Find where the given text appears and provide that cell's center as (x, y) coordinate. 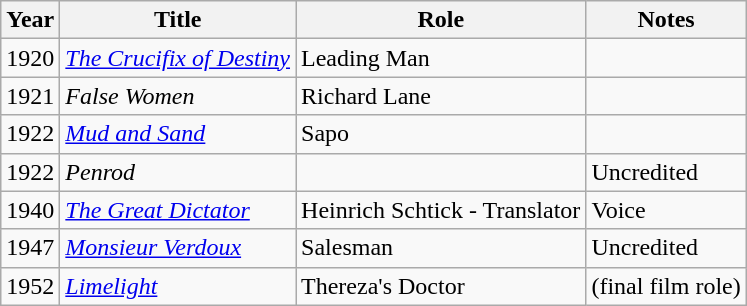
Limelight (178, 286)
(final film role) (666, 286)
Title (178, 20)
Notes (666, 20)
1921 (30, 96)
The Great Dictator (178, 210)
Mud and Sand (178, 134)
1947 (30, 248)
Year (30, 20)
False Women (178, 96)
1952 (30, 286)
Voice (666, 210)
Penrod (178, 172)
Heinrich Schtick - Translator (441, 210)
Thereza's Doctor (441, 286)
Richard Lane (441, 96)
1920 (30, 58)
1940 (30, 210)
Salesman (441, 248)
Monsieur Verdoux (178, 248)
The Crucifix of Destiny (178, 58)
Sapo (441, 134)
Role (441, 20)
Leading Man (441, 58)
